Search for the cell housing the specified text and yield its (x, y) center coordinate. 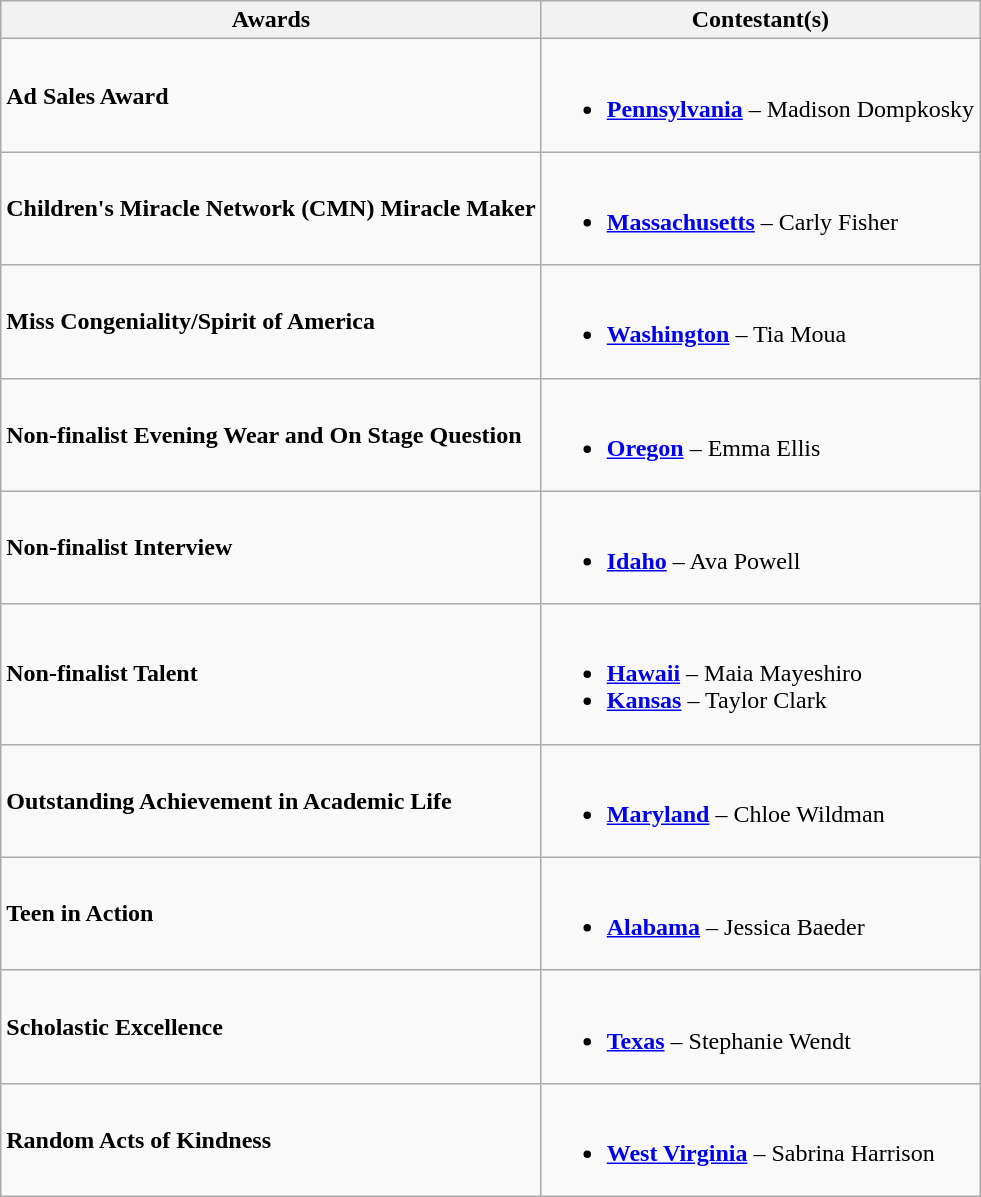
Oregon – Emma Ellis (760, 434)
Alabama – Jessica Baeder (760, 914)
Random Acts of Kindness (271, 1140)
Texas – Stephanie Wendt (760, 1026)
Teen in Action (271, 914)
Washington – Tia Moua (760, 322)
Children's Miracle Network (CMN) Miracle Maker (271, 208)
Scholastic Excellence (271, 1026)
Non-finalist Interview (271, 548)
Idaho – Ava Powell (760, 548)
Non-finalist Evening Wear and On Stage Question (271, 434)
Hawaii – Maia Mayeshiro Kansas – Taylor Clark (760, 674)
Awards (271, 20)
Miss Congeniality/Spirit of America (271, 322)
Outstanding Achievement in Academic Life (271, 800)
Ad Sales Award (271, 96)
West Virginia – Sabrina Harrison (760, 1140)
Contestant(s) (760, 20)
Non-finalist Talent (271, 674)
Massachusetts – Carly Fisher (760, 208)
Pennsylvania – Madison Dompkosky (760, 96)
Maryland – Chloe Wildman (760, 800)
